For the text-containing cell, return its midpoint in (x, y) coordinate format. 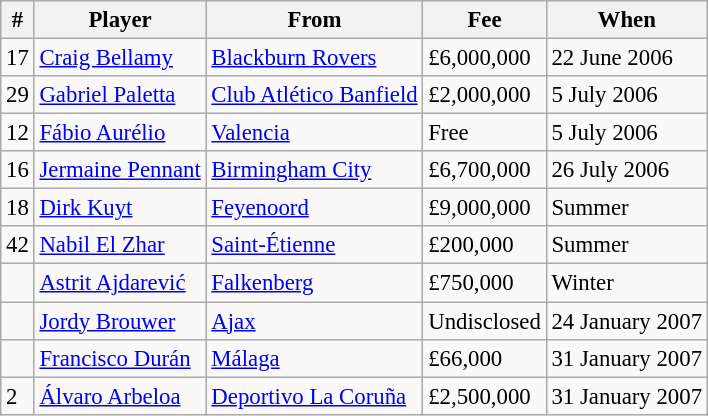
From (314, 20)
£2,500,000 (484, 396)
Free (484, 133)
Undisclosed (484, 321)
£750,000 (484, 283)
Player (120, 20)
Deportivo La Coruña (314, 396)
17 (18, 58)
Craig Bellamy (120, 58)
22 June 2006 (626, 58)
16 (18, 170)
Ajax (314, 321)
When (626, 20)
Winter (626, 283)
Jermaine Pennant (120, 170)
29 (18, 95)
# (18, 20)
Club Atlético Banfield (314, 95)
Nabil El Zhar (120, 245)
£2,000,000 (484, 95)
2 (18, 396)
12 (18, 133)
24 January 2007 (626, 321)
Saint-Étienne (314, 245)
Jordy Brouwer (120, 321)
Valencia (314, 133)
Francisco Durán (120, 358)
Málaga (314, 358)
Gabriel Paletta (120, 95)
£200,000 (484, 245)
Astrit Ajdarević (120, 283)
Dirk Kuyt (120, 208)
Birmingham City (314, 170)
Blackburn Rovers (314, 58)
Álvaro Arbeloa (120, 396)
£66,000 (484, 358)
£6,000,000 (484, 58)
Feyenoord (314, 208)
£9,000,000 (484, 208)
£6,700,000 (484, 170)
Fábio Aurélio (120, 133)
Falkenberg (314, 283)
26 July 2006 (626, 170)
18 (18, 208)
Fee (484, 20)
42 (18, 245)
